For the text-containing cell, return its midpoint in (X, Y) coordinate format. 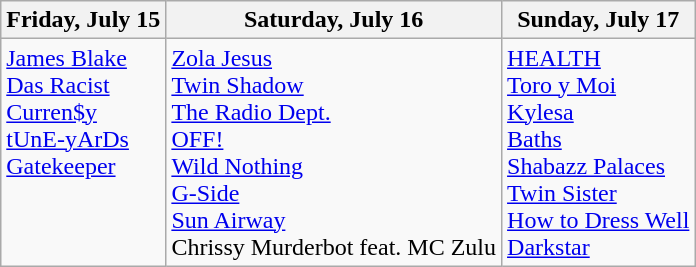
James BlakeDas RacistCurren$ytUnE-yArDsGatekeeper (84, 152)
HEALTHToro y MoiKylesaBathsShabazz PalacesTwin SisterHow to Dress WellDarkstar (598, 152)
Saturday, July 16 (334, 20)
Zola JesusTwin ShadowThe Radio Dept.OFF!Wild NothingG-SideSun AirwayChrissy Murderbot feat. MC Zulu (334, 152)
Friday, July 15 (84, 20)
Sunday, July 17 (598, 20)
